Detect which cell encompasses the target text, then output its [X, Y] center coordinate. 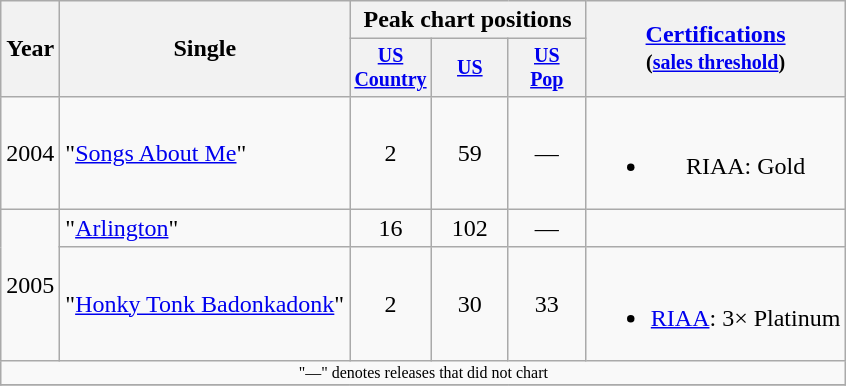
US [470, 68]
102 [470, 228]
59 [470, 152]
"Honky Tonk Badonkadonk" [205, 304]
2005 [30, 284]
"—" denotes releases that did not chart [424, 372]
Single [205, 49]
Certifications(sales threshold) [716, 49]
US Country [391, 68]
Year [30, 49]
2004 [30, 152]
30 [470, 304]
USPop [546, 68]
RIAA: 3× Platinum [716, 304]
16 [391, 228]
RIAA: Gold [716, 152]
33 [546, 304]
"Arlington" [205, 228]
Peak chart positions [468, 20]
"Songs About Me" [205, 152]
